Extract the (x, y) coordinate from the center of the cell holding the provided text.  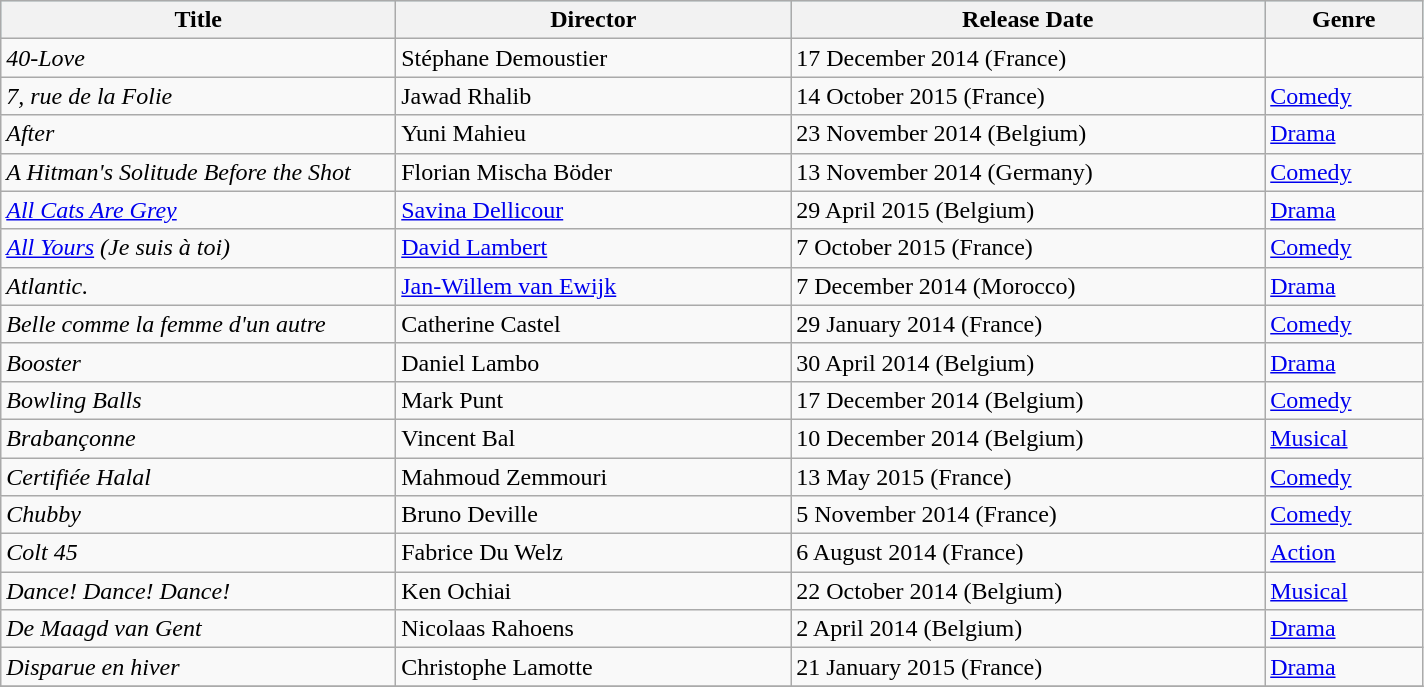
Brabançonne (198, 438)
Catherine Castel (594, 324)
Bruno Deville (594, 515)
Savina Dellicour (594, 210)
2 April 2014 (Belgium) (1028, 629)
40-Love (198, 58)
14 October 2015 (France) (1028, 96)
29 April 2015 (Belgium) (1028, 210)
Vincent Bal (594, 438)
Mahmoud Zemmouri (594, 477)
Fabrice Du Welz (594, 553)
De Maagd van Gent (198, 629)
Certifiée Halal (198, 477)
21 January 2015 (France) (1028, 667)
Action (1344, 553)
7 October 2015 (France) (1028, 248)
Jawad Rhalib (594, 96)
Colt 45 (198, 553)
10 December 2014 (Belgium) (1028, 438)
Chubby (198, 515)
Booster (198, 362)
Daniel Lambo (594, 362)
Title (198, 20)
Mark Punt (594, 400)
All Yours (Je suis à toi) (198, 248)
13 November 2014 (Germany) (1028, 172)
Genre (1344, 20)
Release Date (1028, 20)
7, rue de la Folie (198, 96)
Yuni Mahieu (594, 134)
Florian Mischa Böder (594, 172)
All Cats Are Grey (198, 210)
Atlantic. (198, 286)
Dance! Dance! Dance! (198, 591)
Jan-Willem van Ewijk (594, 286)
5 November 2014 (France) (1028, 515)
7 December 2014 (Morocco) (1028, 286)
29 January 2014 (France) (1028, 324)
17 December 2014 (Belgium) (1028, 400)
Ken Ochiai (594, 591)
30 April 2014 (Belgium) (1028, 362)
A Hitman's Solitude Before the Shot (198, 172)
Director (594, 20)
Stéphane Demoustier (594, 58)
6 August 2014 (France) (1028, 553)
After (198, 134)
Belle comme la femme d'un autre (198, 324)
23 November 2014 (Belgium) (1028, 134)
17 December 2014 (France) (1028, 58)
Nicolaas Rahoens (594, 629)
David Lambert (594, 248)
13 May 2015 (France) (1028, 477)
Disparue en hiver (198, 667)
Christophe Lamotte (594, 667)
22 October 2014 (Belgium) (1028, 591)
Bowling Balls (198, 400)
